Find where the given text appears and provide that cell's center as [x, y] coordinate. 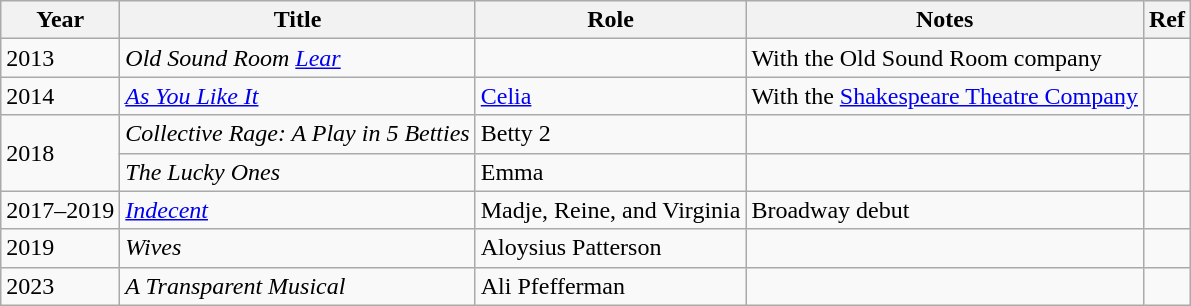
A Transparent Musical [298, 286]
Madje, Reine, and Virginia [610, 210]
Indecent [298, 210]
Emma [610, 172]
Betty 2 [610, 134]
2014 [60, 96]
Old Sound Room Lear [298, 58]
With the Shakespeare Theatre Company [945, 96]
Title [298, 20]
Collective Rage: A Play in 5 Betties [298, 134]
2013 [60, 58]
Notes [945, 20]
2017–2019 [60, 210]
With the Old Sound Room company [945, 58]
As You Like It [298, 96]
Role [610, 20]
Year [60, 20]
Broadway debut [945, 210]
2023 [60, 286]
Ref [1166, 20]
2019 [60, 248]
Ali Pfefferman [610, 286]
2018 [60, 153]
The Lucky Ones [298, 172]
Wives [298, 248]
Celia [610, 96]
Aloysius Patterson [610, 248]
